Output the [x, y] coordinate of the center of the cell containing the given text.  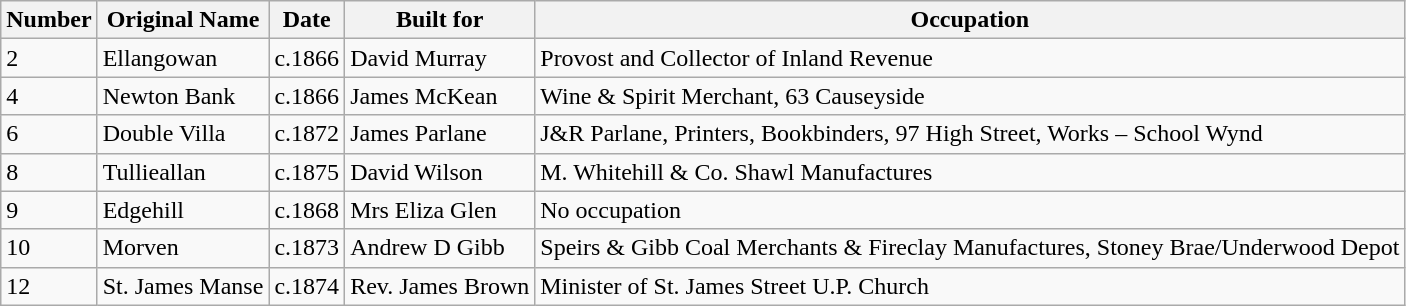
Built for [440, 20]
Rev. James Brown [440, 286]
James McKean [440, 96]
Provost and Collector of Inland Revenue [970, 58]
4 [49, 96]
Original Name [183, 20]
Andrew D Gibb [440, 248]
James Parlane [440, 134]
c.1875 [307, 172]
Number [49, 20]
Speirs & Gibb Coal Merchants & Fireclay Manufactures, Stoney Brae/Underwood Depot [970, 248]
c.1874 [307, 286]
Date [307, 20]
2 [49, 58]
12 [49, 286]
c.1868 [307, 210]
c.1873 [307, 248]
Edgehill [183, 210]
9 [49, 210]
David Murray [440, 58]
Mrs Eliza Glen [440, 210]
10 [49, 248]
M. Whitehill & Co. Shawl Manufactures [970, 172]
Wine & Spirit Merchant, 63 Causeyside [970, 96]
David Wilson [440, 172]
Minister of St. James Street U.P. Church [970, 286]
No occupation [970, 210]
Occupation [970, 20]
Ellangowan [183, 58]
Double Villa [183, 134]
8 [49, 172]
Morven [183, 248]
Newton Bank [183, 96]
Tullieallan [183, 172]
6 [49, 134]
c.1872 [307, 134]
St. James Manse [183, 286]
J&R Parlane, Printers, Bookbinders, 97 High Street, Works – School Wynd [970, 134]
